Return the [x, y] coordinate for the center point of the cell that contains the specified text.  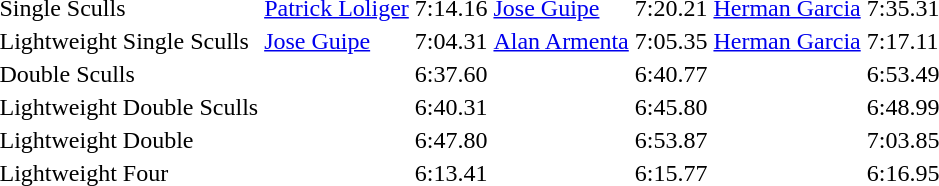
Alan Armenta [561, 41]
6:37.60 [451, 74]
6:40.31 [451, 107]
Jose Guipe [337, 41]
6:47.80 [451, 140]
6:45.80 [671, 107]
6:40.77 [671, 74]
7:05.35 [671, 41]
Herman Garcia [787, 41]
6:53.87 [671, 140]
7:04.31 [451, 41]
